Return (X, Y) of the center of cell containing provided text 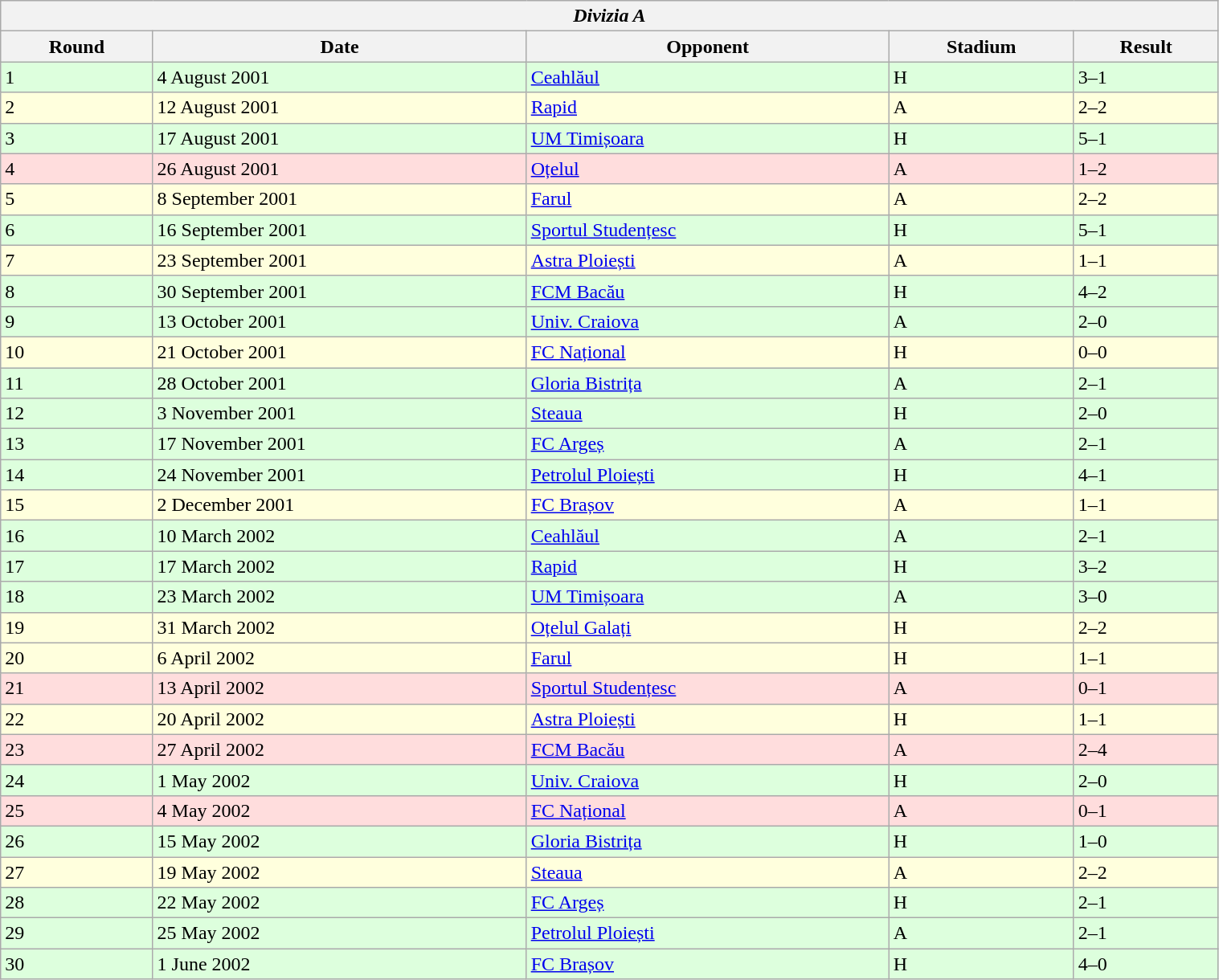
Oțelul Galați (707, 627)
24 November 2001 (339, 475)
5 (77, 199)
17 March 2002 (339, 566)
8 (77, 291)
1–2 (1146, 169)
6 (77, 230)
6 April 2002 (339, 658)
23 March 2002 (339, 597)
13 (77, 444)
30 (77, 964)
20 (77, 658)
1 May 2002 (339, 780)
18 (77, 597)
Result (1146, 47)
14 (77, 475)
19 May 2002 (339, 872)
Opponent (707, 47)
10 March 2002 (339, 536)
2–4 (1146, 749)
12 (77, 414)
22 (77, 719)
3 (77, 138)
29 (77, 933)
3–1 (1146, 77)
31 March 2002 (339, 627)
26 (77, 841)
15 (77, 505)
1–0 (1146, 841)
3–0 (1146, 597)
8 September 2001 (339, 199)
25 May 2002 (339, 933)
21 (77, 688)
4 (77, 169)
23 September 2001 (339, 260)
Round (77, 47)
Date (339, 47)
16 September 2001 (339, 230)
0–0 (1146, 352)
4 May 2002 (339, 811)
28 (77, 903)
10 (77, 352)
13 April 2002 (339, 688)
21 October 2001 (339, 352)
22 May 2002 (339, 903)
Stadium (981, 47)
30 September 2001 (339, 291)
15 May 2002 (339, 841)
9 (77, 321)
3 November 2001 (339, 414)
11 (77, 383)
1 (77, 77)
7 (77, 260)
17 November 2001 (339, 444)
27 April 2002 (339, 749)
2 (77, 108)
24 (77, 780)
25 (77, 811)
4 August 2001 (339, 77)
13 October 2001 (339, 321)
12 August 2001 (339, 108)
27 (77, 872)
28 October 2001 (339, 383)
Oțelul (707, 169)
16 (77, 536)
4–2 (1146, 291)
3–2 (1146, 566)
26 August 2001 (339, 169)
4–1 (1146, 475)
23 (77, 749)
4–0 (1146, 964)
17 August 2001 (339, 138)
2 December 2001 (339, 505)
17 (77, 566)
19 (77, 627)
Divizia A (609, 16)
20 April 2002 (339, 719)
1 June 2002 (339, 964)
